For the text-containing cell, return its midpoint in (X, Y) coordinate format. 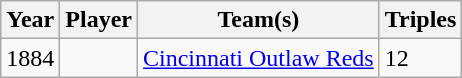
12 (420, 58)
Year (30, 20)
Team(s) (259, 20)
1884 (30, 58)
Triples (420, 20)
Player (99, 20)
Cincinnati Outlaw Reds (259, 58)
